For the text-containing cell, return its midpoint in [X, Y] coordinate format. 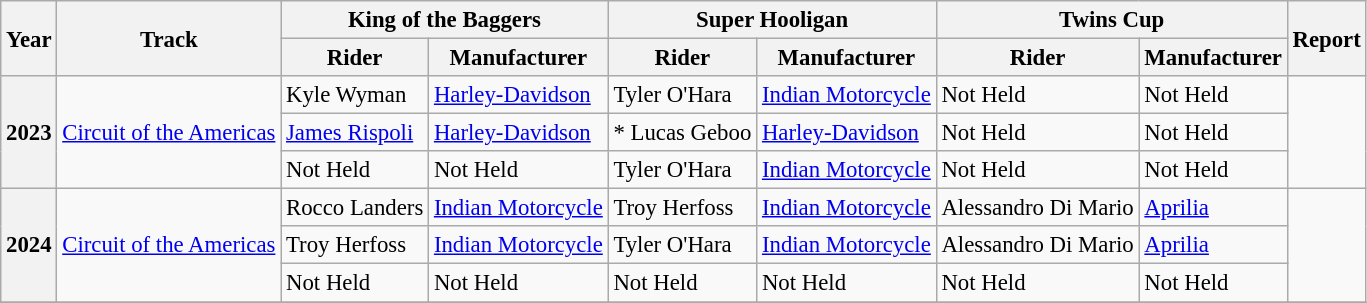
* Lucas Geboo [682, 133]
Track [169, 38]
2023 [29, 132]
Kyle Wyman [355, 95]
King of the Baggers [444, 20]
Super Hooligan [772, 20]
2024 [29, 246]
Year [29, 38]
James Rispoli [355, 133]
Report [1326, 38]
Twins Cup [1112, 20]
Rocco Landers [355, 208]
